Scan for the cell matching the given text and deliver its (x, y) coordinate at center. 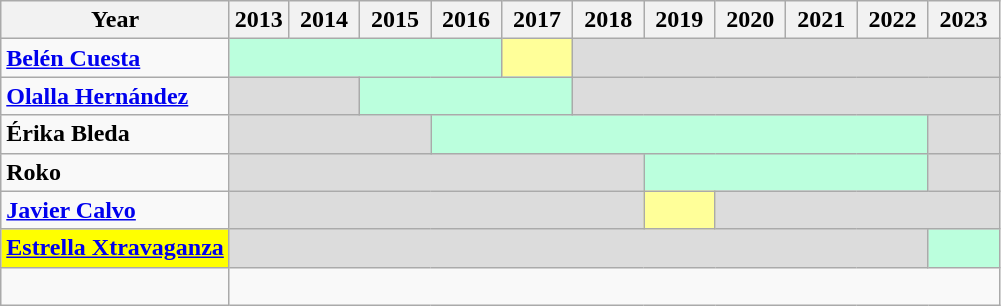
Javier Calvo (116, 210)
Belén Cuesta (116, 58)
2023 (964, 20)
Year (116, 20)
2017 (538, 20)
2019 (680, 20)
2018 (608, 20)
2022 (892, 20)
2014 (324, 20)
2020 (750, 20)
2015 (394, 20)
Olalla Hernández (116, 96)
2016 (466, 20)
Roko (116, 172)
Estrella Xtravaganza (116, 248)
Érika Bleda (116, 134)
2021 (822, 20)
2013 (258, 20)
